Detect which cell encompasses the target text, then output its (x, y) center coordinate. 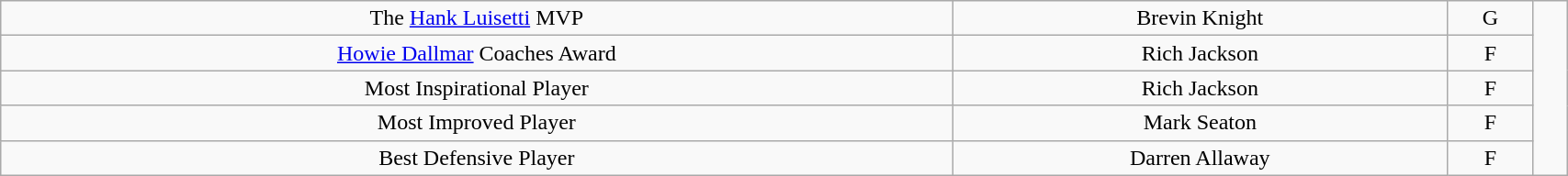
The Hank Luisetti MVP (477, 18)
Best Defensive Player (477, 158)
Most Improved Player (477, 123)
Darren Allaway (1200, 158)
Mark Seaton (1200, 123)
Most Inspirational Player (477, 88)
Howie Dallmar Coaches Award (477, 53)
G (1490, 18)
Brevin Knight (1200, 18)
